From the cell containing the given text, extract its center point as [x, y] coordinate. 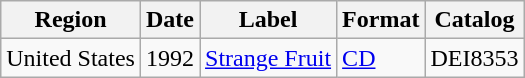
Catalog [474, 20]
Format [381, 20]
United States [71, 58]
Date [170, 20]
1992 [170, 58]
Region [71, 20]
Label [268, 20]
CD [381, 58]
DEI8353 [474, 58]
Strange Fruit [268, 58]
